Determine the (X, Y) coordinate at the center of the cell enclosing the given text.  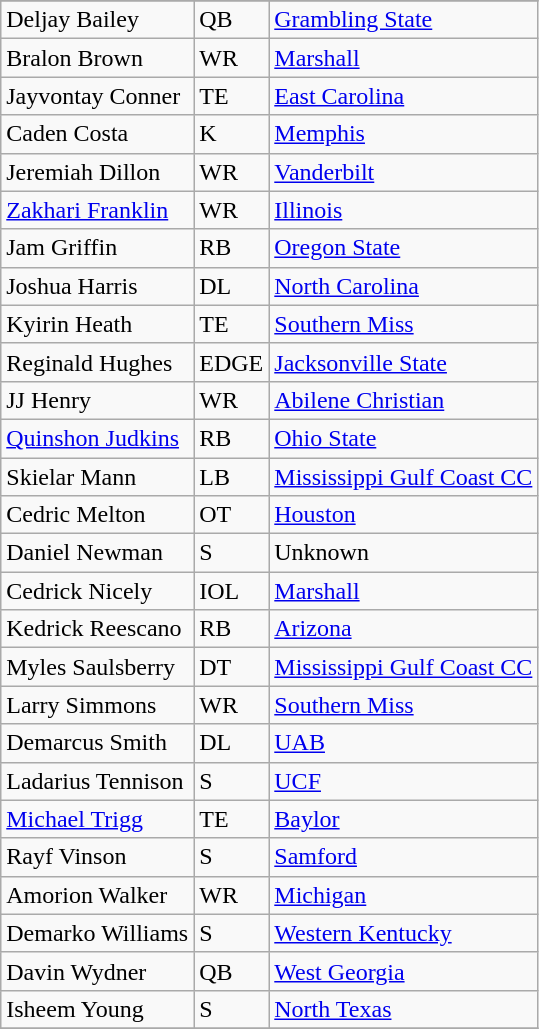
North Texas (404, 1009)
Houston (404, 515)
Larry Simmons (98, 705)
Zakhari Franklin (98, 210)
Jeremiah Dillon (98, 172)
UCF (404, 781)
Michigan (404, 895)
Western Kentucky (404, 933)
Bralon Brown (98, 58)
Caden Costa (98, 134)
Isheem Young (98, 1009)
Ohio State (404, 438)
Quinshon Judkins (98, 438)
Baylor (404, 819)
Joshua Harris (98, 286)
Reginald Hughes (98, 362)
Memphis (404, 134)
Samford (404, 857)
IOL (232, 591)
K (232, 134)
Deljay Bailey (98, 20)
Illinois (404, 210)
Abilene Christian (404, 400)
North Carolina (404, 286)
Grambling State (404, 20)
Rayf Vinson (98, 857)
Amorion Walker (98, 895)
Michael Trigg (98, 819)
Myles Saulsberry (98, 667)
OT (232, 515)
Daniel Newman (98, 553)
Kedrick Reescano (98, 629)
Oregon State (404, 248)
UAB (404, 743)
Demarko Williams (98, 933)
Davin Wydner (98, 971)
Ladarius Tennison (98, 781)
DT (232, 667)
Skielar Mann (98, 477)
Vanderbilt (404, 172)
Kyirin Heath (98, 324)
JJ Henry (98, 400)
Jayvontay Conner (98, 96)
EDGE (232, 362)
East Carolina (404, 96)
Arizona (404, 629)
West Georgia (404, 971)
Jacksonville State (404, 362)
Cedrick Nicely (98, 591)
Cedric Melton (98, 515)
Demarcus Smith (98, 743)
LB (232, 477)
Unknown (404, 553)
Jam Griffin (98, 248)
